Return the [X, Y] coordinate for the center point of the cell that contains the specified text.  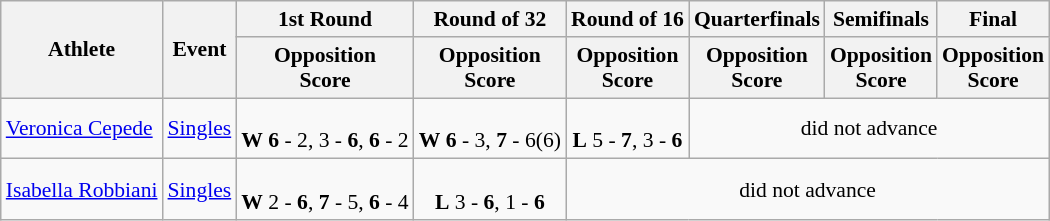
W 6 - 3, 7 - 6(6) [490, 128]
1st Round [324, 19]
W 6 - 2, 3 - 6, 6 - 2 [324, 128]
Veronica Cepede [82, 128]
Semifinals [881, 19]
Final [993, 19]
Round of 16 [628, 19]
Athlete [82, 50]
W 2 - 6, 7 - 5, 6 - 4 [324, 190]
Event [200, 50]
L 3 - 6, 1 - 6 [490, 190]
Isabella Robbiani [82, 190]
Round of 32 [490, 19]
Quarterfinals [757, 19]
L 5 - 7, 3 - 6 [628, 128]
